Return the [x, y] coordinate for the center point of the cell that contains the specified text.  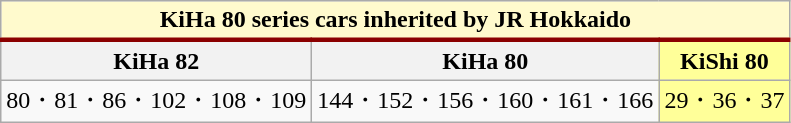
KiHa 82 [156, 60]
KiHa 80 series cars inherited by JR Hokkaido [396, 21]
KiHa 80 [486, 60]
29・36・37 [724, 102]
144・152・156・160・161・166 [486, 102]
KiShi 80 [724, 60]
80・81・86・102・108・109 [156, 102]
